Capture the cell that displays the provided text and extract its [x, y] central coordinate. 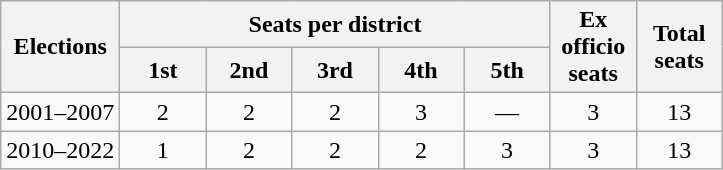
Elections [60, 47]
5th [507, 70]
2010–2022 [60, 150]
2001–2007 [60, 112]
1 [163, 150]
3rd [335, 70]
2nd [249, 70]
Seats per district [335, 24]
1st [163, 70]
Ex officio seats [593, 47]
— [507, 112]
Total seats [679, 47]
4th [421, 70]
